Search for the cell housing the specified text and yield its [X, Y] center coordinate. 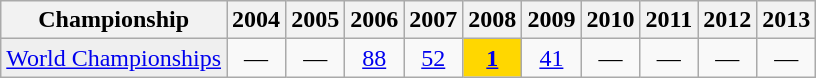
2013 [786, 20]
2007 [434, 20]
41 [552, 58]
88 [374, 58]
2008 [492, 20]
2004 [256, 20]
2010 [610, 20]
Championship [114, 20]
1 [492, 58]
2005 [316, 20]
2011 [669, 20]
52 [434, 58]
World Championships [114, 58]
2012 [728, 20]
2009 [552, 20]
2006 [374, 20]
